Identify which cell holds the provided text, then report its (x, y) central coordinate. 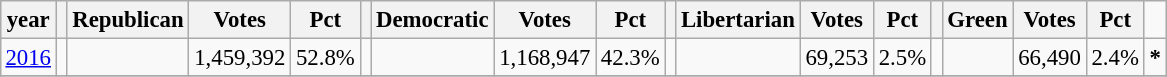
2.4% (1115, 57)
year (28, 20)
2016 (28, 57)
Democratic (432, 20)
Republican (128, 20)
Green (978, 20)
66,490 (1050, 57)
1,459,392 (240, 57)
1,168,947 (545, 57)
* (1155, 57)
Libertarian (738, 20)
69,253 (836, 57)
52.8% (326, 57)
42.3% (630, 57)
2.5% (902, 57)
